Detect which cell encompasses the target text, then output its (x, y) center coordinate. 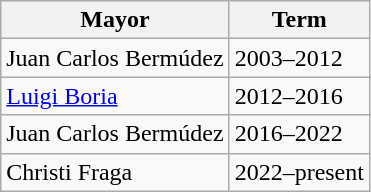
2012–2016 (299, 96)
2003–2012 (299, 58)
Luigi Boria (115, 96)
2022–present (299, 172)
2016–2022 (299, 134)
Mayor (115, 20)
Christi Fraga (115, 172)
Term (299, 20)
